Return [x, y] of the center of cell containing provided text 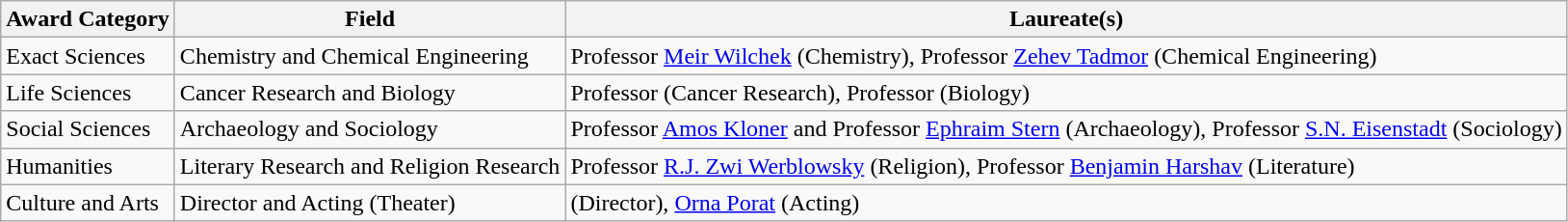
Director and Acting (Theater) [370, 203]
Professor Amos Kloner and Professor Ephraim Stern (Archaeology), Professor S.N. Eisenstadt (Sociology) [1066, 129]
Professor Meir Wilchek (Chemistry), Professor Zehev Tadmor (Chemical Engineering) [1066, 56]
Archaeology and Sociology [370, 129]
Field [370, 19]
Social Sciences [89, 129]
Professor (Cancer Research), Professor (Biology) [1066, 93]
Exact Sciences [89, 56]
Literary Research and Religion Research [370, 166]
(Director), Orna Porat (Acting) [1066, 203]
Humanities [89, 166]
Life Sciences [89, 93]
Culture and Arts [89, 203]
Chemistry and Chemical Engineering [370, 56]
Professor R.J. Zwi Werblowsky (Religion), Professor Benjamin Harshav (Literature) [1066, 166]
Award Category [89, 19]
Laureate(s) [1066, 19]
Cancer Research and Biology [370, 93]
